Return the (X, Y) coordinate for the center point of the cell that contains the specified text.  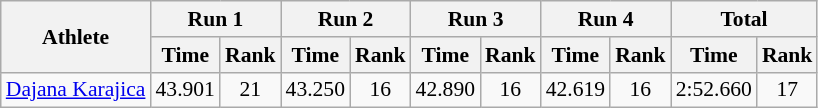
Athlete (76, 36)
17 (788, 90)
Run 1 (215, 19)
Total (744, 19)
42.890 (446, 90)
42.619 (576, 90)
43.250 (316, 90)
2:52.660 (714, 90)
Run 4 (606, 19)
21 (250, 90)
Dajana Karajica (76, 90)
Run 2 (346, 19)
Run 3 (476, 19)
43.901 (184, 90)
